Determine the [x, y] coordinate at the center of the cell enclosing the given text.  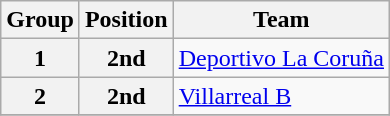
2 [40, 96]
1 [40, 58]
Group [40, 20]
Deportivo La Coruña [281, 58]
Position [126, 20]
Team [281, 20]
Villarreal B [281, 96]
